Determine the (X, Y) coordinate at the center of the cell enclosing the given text.  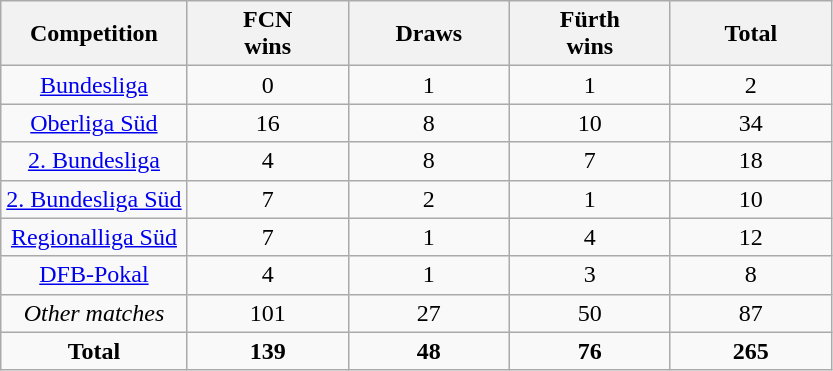
48 (428, 351)
2. Bundesliga Süd (94, 199)
27 (428, 313)
34 (750, 123)
50 (590, 313)
87 (750, 313)
16 (268, 123)
Oberliga Süd (94, 123)
101 (268, 313)
18 (750, 161)
DFB-Pokal (94, 275)
FCN wins (268, 34)
2. Bundesliga (94, 161)
265 (750, 351)
Regionalliga Süd (94, 237)
76 (590, 351)
Fürth wins (590, 34)
Competition (94, 34)
139 (268, 351)
Draws (428, 34)
12 (750, 237)
Bundesliga (94, 85)
Other matches (94, 313)
0 (268, 85)
3 (590, 275)
